Extract the [X, Y] coordinate from the center of the cell holding the provided text.  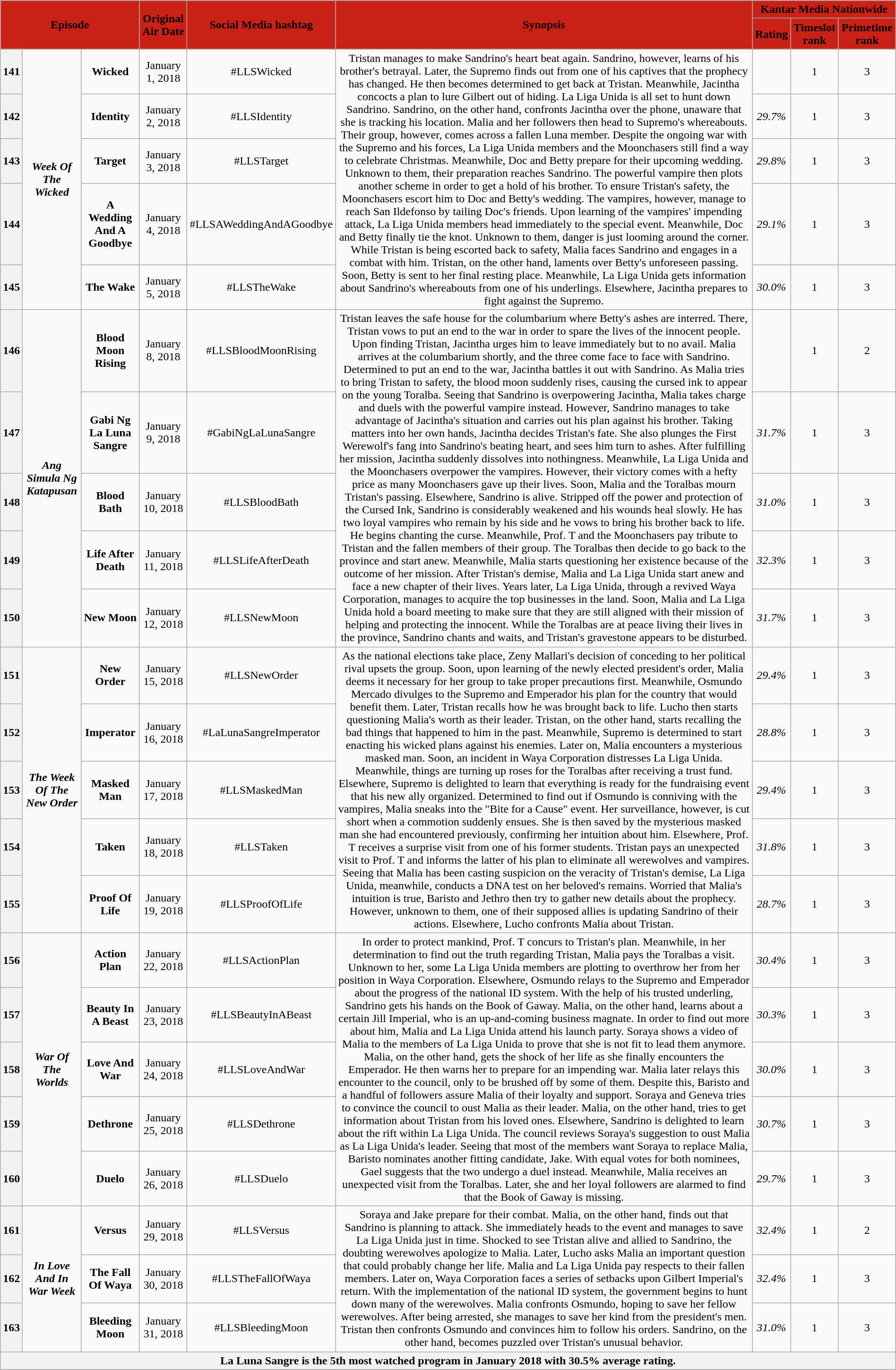
A Wedding And A Goodbye [111, 224]
January 18, 2018 [164, 847]
147 [11, 432]
January 17, 2018 [164, 789]
#LLSLoveAndWar [261, 1069]
30.4% [771, 960]
31.8% [771, 847]
152 [11, 733]
#LLSTheFallOfWaya [261, 1279]
Duelo [111, 1179]
#GabiNgLaLunaSangre [261, 432]
#LLSBloodBath [261, 502]
January 10, 2018 [164, 502]
New Order [111, 675]
Week Of The Wicked [52, 180]
January 4, 2018 [164, 224]
Identity [111, 116]
150 [11, 618]
Beauty In A Beast [111, 1015]
157 [11, 1015]
28.8% [771, 733]
January 19, 2018 [164, 904]
Proof Of Life [111, 904]
January 5, 2018 [164, 287]
159 [11, 1124]
145 [11, 287]
#LLSTaken [261, 847]
#LLSMaskedMan [261, 789]
January 12, 2018 [164, 618]
Love And War [111, 1069]
156 [11, 960]
In Love And In War Week [52, 1279]
January 1, 2018 [164, 71]
Target [111, 161]
The Wake [111, 287]
Timeslot rank [815, 34]
Life After Death [111, 560]
January 3, 2018 [164, 161]
The Fall Of Waya [111, 1279]
Blood Moon Rising [111, 351]
#LLSIdentity [261, 116]
Versus [111, 1230]
Imperator [111, 733]
29.8% [771, 161]
153 [11, 789]
January 15, 2018 [164, 675]
January 8, 2018 [164, 351]
January 29, 2018 [164, 1230]
#LLSBloodMoonRising [261, 351]
#LLSLifeAfterDeath [261, 560]
Rating [771, 34]
162 [11, 1279]
January 25, 2018 [164, 1124]
#LLSDuelo [261, 1179]
Dethrone [111, 1124]
Gabi Ng La Luna Sangre [111, 432]
January 31, 2018 [164, 1327]
La Luna Sangre is the 5th most watched program in January 2018 with 30.5% average rating. [448, 1361]
#LLSNewOrder [261, 675]
#LLSBeautyInABeast [261, 1015]
160 [11, 1179]
30.3% [771, 1015]
Bleeding Moon [111, 1327]
Wicked [111, 71]
January 30, 2018 [164, 1279]
Original Air Date [164, 25]
144 [11, 224]
#LLSAWeddingAndAGoodbye [261, 224]
January 11, 2018 [164, 560]
War Of The Worlds [52, 1069]
January 22, 2018 [164, 960]
32.3% [771, 560]
148 [11, 502]
161 [11, 1230]
Ang Simula Ng Katapusan [52, 478]
#LLSVersus [261, 1230]
143 [11, 161]
#LLSTarget [261, 161]
Blood Bath [111, 502]
Social Media hashtag [261, 25]
154 [11, 847]
Action Plan [111, 960]
January 26, 2018 [164, 1179]
151 [11, 675]
January 16, 2018 [164, 733]
142 [11, 116]
30.7% [771, 1124]
29.1% [771, 224]
Primetime rank [867, 34]
#LLSActionPlan [261, 960]
155 [11, 904]
The Week Of The New Order [52, 789]
28.7% [771, 904]
158 [11, 1069]
Synopsis [544, 25]
141 [11, 71]
163 [11, 1327]
#LaLunaSangreImperator [261, 733]
Masked Man [111, 789]
New Moon [111, 618]
January 23, 2018 [164, 1015]
January 9, 2018 [164, 432]
#LLSBleedingMoon [261, 1327]
#LLSProofOfLife [261, 904]
#LLSWicked [261, 71]
#LLSNewMoon [261, 618]
#LLSTheWake [261, 287]
#LLSDethrone [261, 1124]
146 [11, 351]
January 24, 2018 [164, 1069]
149 [11, 560]
Kantar Media Nationwide [824, 9]
Episode [70, 25]
Taken [111, 847]
January 2, 2018 [164, 116]
